Detect which cell encompasses the target text, then output its [X, Y] center coordinate. 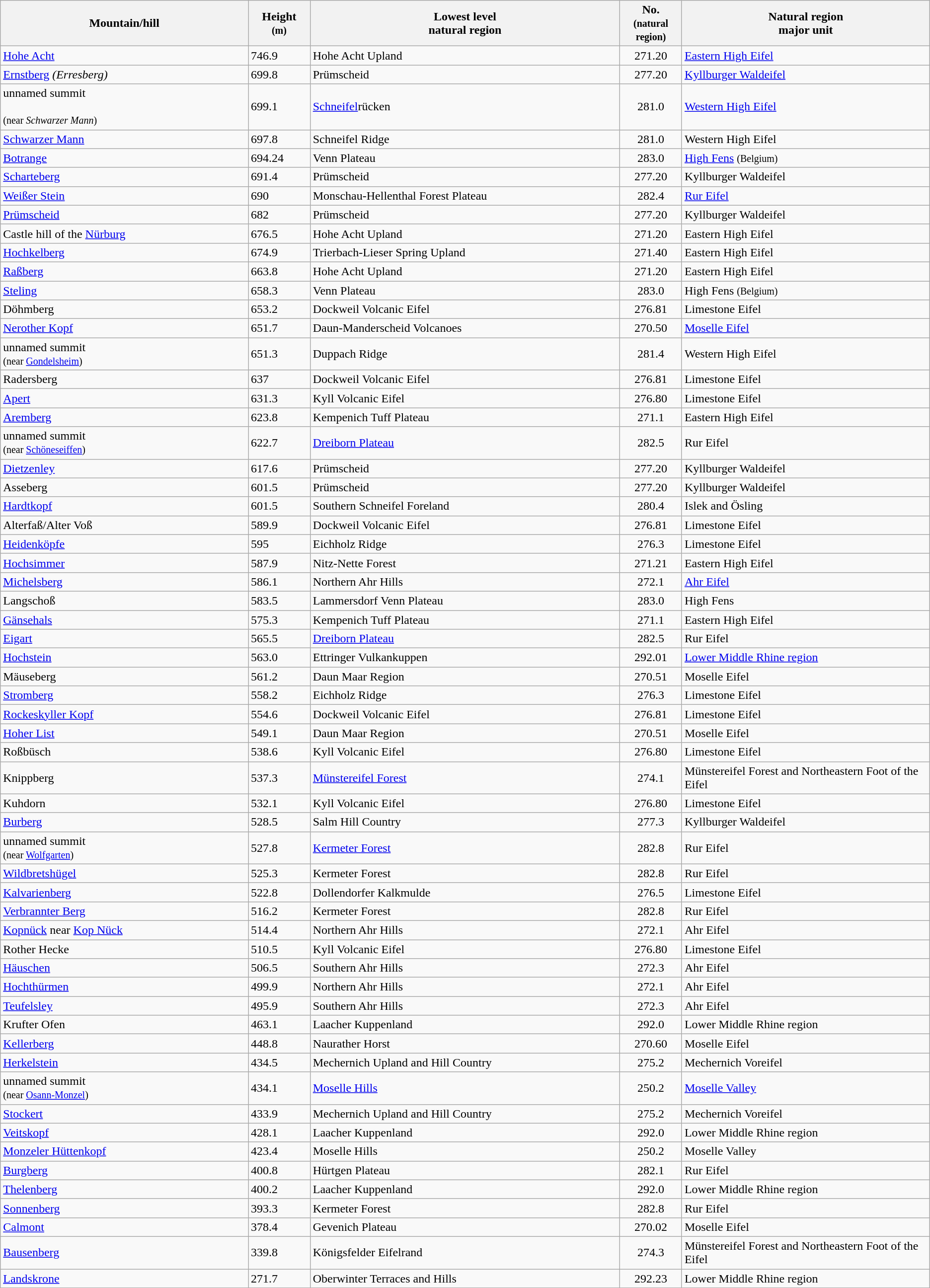
Stromberg [124, 695]
Schneifelrücken [465, 107]
378.4 [279, 1227]
274.1 [651, 778]
746.9 [279, 56]
510.5 [279, 949]
428.1 [279, 1133]
589.9 [279, 525]
270.60 [651, 1044]
Hardtkopf [124, 506]
622.7 [279, 443]
Hochsimmer [124, 563]
Natural regionmajor unit [806, 23]
433.9 [279, 1114]
Ettringer Vulkankuppen [465, 658]
Aremberg [124, 417]
495.9 [279, 1006]
525.3 [279, 873]
527.8 [279, 847]
Steling [124, 291]
463.1 [279, 1025]
Duppach Ridge [465, 354]
434.5 [279, 1062]
Stockert [124, 1114]
434.1 [279, 1088]
561.2 [279, 677]
699.1 [279, 107]
Langschoß [124, 601]
537.3 [279, 778]
Oberwinter Terraces and Hills [465, 1278]
Southern Schneifel Foreland [465, 506]
Burberg [124, 822]
499.9 [279, 987]
Eigart [124, 639]
Calmont [124, 1227]
Ernstberg (Erresberg) [124, 75]
Wildbretshügel [124, 873]
274.3 [651, 1253]
623.8 [279, 417]
unnamed summit(near Osann-Monzel) [124, 1088]
448.8 [279, 1044]
575.3 [279, 619]
563.0 [279, 658]
514.4 [279, 930]
538.6 [279, 752]
Radersberg [124, 379]
Roßbüsch [124, 752]
339.8 [279, 1253]
423.4 [279, 1151]
276.5 [651, 892]
Hürtgen Plateau [465, 1170]
Trierbach-Lieser Spring Upland [465, 252]
Scharteberg [124, 177]
Knippberg [124, 778]
Kuhdorn [124, 803]
522.8 [279, 892]
Raßberg [124, 271]
651.3 [279, 354]
400.8 [279, 1170]
270.02 [651, 1227]
Hochkelberg [124, 252]
Asseberg [124, 487]
631.3 [279, 398]
Thelenberg [124, 1189]
277.3 [651, 822]
Hochthürmen [124, 987]
583.5 [279, 601]
694.24 [279, 158]
699.8 [279, 75]
Monschau-Hellenthal Forest Plateau [465, 196]
unnamed summit(near Wolfgarten) [124, 847]
Hochstein [124, 658]
282.1 [651, 1170]
Döhmberg [124, 309]
292.23 [651, 1278]
271.21 [651, 563]
Hoher List [124, 733]
595 [279, 544]
Teufelsley [124, 1006]
658.3 [279, 291]
unnamed summit(near Schwarzer Mann) [124, 107]
516.2 [279, 911]
617.6 [279, 468]
280.4 [651, 506]
Monzeler Hüttenkopf [124, 1151]
281.4 [651, 354]
528.5 [279, 822]
Verbrannter Berg [124, 911]
651.7 [279, 328]
663.8 [279, 271]
Mountain/hill [124, 23]
Heidenköpfe [124, 544]
Naurather Horst [465, 1044]
Burgberg [124, 1170]
292.01 [651, 658]
674.9 [279, 252]
Salm Hill Country [465, 822]
565.5 [279, 639]
Herkelstein [124, 1062]
587.9 [279, 563]
586.1 [279, 582]
Kalvarienberg [124, 892]
549.1 [279, 733]
Lowest levelnatural region [465, 23]
Schneifel Ridge [465, 139]
Landskrone [124, 1278]
Daun-Manderscheid Volcanoes [465, 328]
Mäuseberg [124, 677]
271.7 [279, 1278]
Münstereifel Forest [465, 778]
Michelsberg [124, 582]
653.2 [279, 309]
506.5 [279, 968]
Apert [124, 398]
682 [279, 215]
Häuschen [124, 968]
Botrange [124, 158]
690 [279, 196]
Dietzenley [124, 468]
400.2 [279, 1189]
Krufter Ofen [124, 1025]
Rother Hecke [124, 949]
Weißer Stein [124, 196]
unnamed summit(near Gondelsheim) [124, 354]
Dollendorfer Kalkmulde [465, 892]
High Fens [806, 601]
Nitz-Nette Forest [465, 563]
697.8 [279, 139]
Veitskopf [124, 1133]
Bausenberg [124, 1253]
Alterfaß/Alter Voß [124, 525]
271.40 [651, 252]
Kellerberg [124, 1044]
Kopnück near Kop Nück [124, 930]
393.3 [279, 1208]
282.4 [651, 196]
Gevenich Plateau [465, 1227]
Castle hill of the Nürburg [124, 233]
554.6 [279, 714]
Sonnenberg [124, 1208]
Schwarzer Mann [124, 139]
691.4 [279, 177]
Lammersdorf Venn Plateau [465, 601]
Nerother Kopf [124, 328]
unnamed summit(near Schöneseiffen) [124, 443]
Königsfelder Eifelrand [465, 1253]
637 [279, 379]
532.1 [279, 803]
Gänsehals [124, 619]
Height(m) [279, 23]
270.50 [651, 328]
Rockeskyller Kopf [124, 714]
No.(natural region) [651, 23]
676.5 [279, 233]
Hohe Acht [124, 56]
558.2 [279, 695]
Islek and Ösling [806, 506]
